From the cell containing the given text, extract its center point as (X, Y) coordinate. 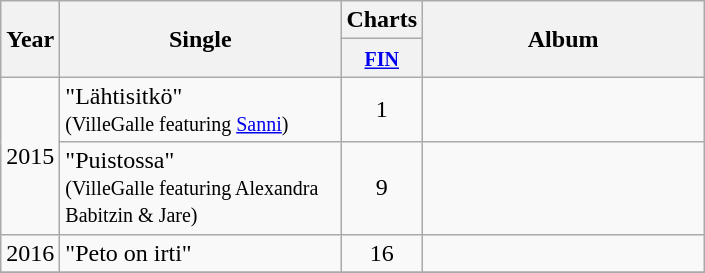
Charts (382, 20)
2016 (30, 253)
2015 (30, 156)
Year (30, 39)
FIN (382, 58)
"Lähtisitkö" (VilleGalle featuring Sanni) (200, 110)
Single (200, 39)
"Puistossa" (VilleGalle featuring Alexandra Babitzin & Jare) (200, 188)
"Peto on irti" (200, 253)
Album (564, 39)
1 (382, 110)
16 (382, 253)
9 (382, 188)
